From the cell containing the given text, extract its center point as (X, Y) coordinate. 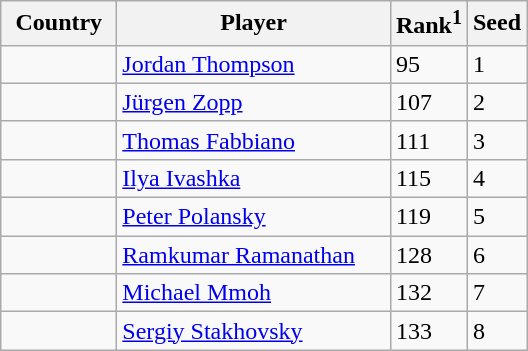
2 (496, 102)
Player (254, 24)
5 (496, 217)
Jürgen Zopp (254, 102)
Seed (496, 24)
132 (428, 293)
111 (428, 140)
Sergiy Stakhovsky (254, 331)
115 (428, 178)
Ramkumar Ramanathan (254, 255)
3 (496, 140)
Peter Polansky (254, 217)
119 (428, 217)
Michael Mmoh (254, 293)
95 (428, 64)
4 (496, 178)
8 (496, 331)
6 (496, 255)
7 (496, 293)
Country (59, 24)
107 (428, 102)
133 (428, 331)
Jordan Thompson (254, 64)
Ilya Ivashka (254, 178)
Rank1 (428, 24)
1 (496, 64)
128 (428, 255)
Thomas Fabbiano (254, 140)
